Pinpoint the cell where the given text exists, returning its (x, y) midpoint coordinate. 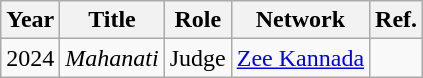
Zee Kannada (300, 58)
Network (300, 20)
2024 (30, 58)
Judge (198, 58)
Ref. (396, 20)
Title (112, 20)
Mahanati (112, 58)
Year (30, 20)
Role (198, 20)
